Find where the given text appears and provide that cell's center as (x, y) coordinate. 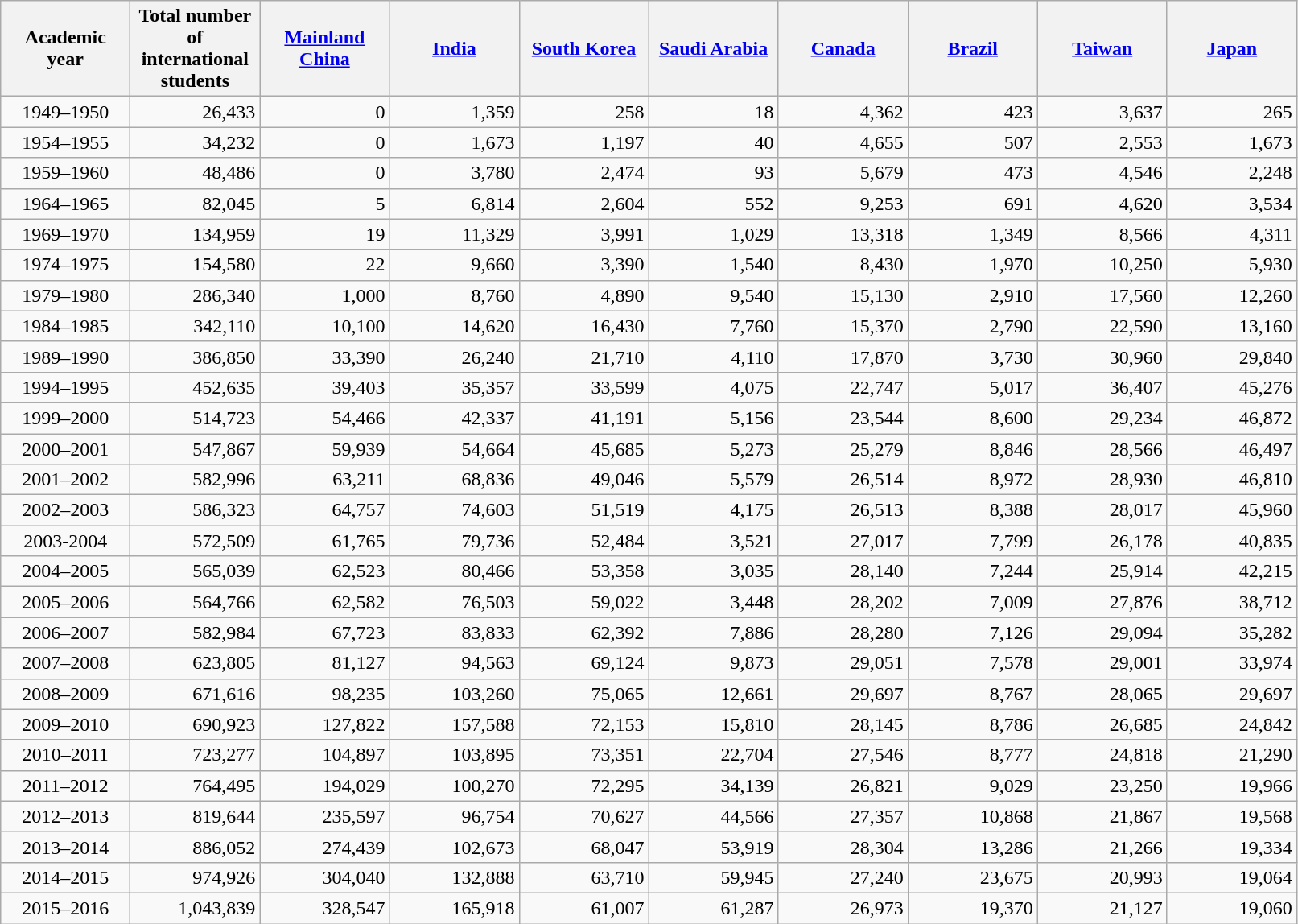
286,340 (195, 295)
974,926 (195, 877)
103,895 (454, 755)
46,810 (1231, 480)
Canada (843, 48)
Saudi Arabia (713, 48)
19,060 (1231, 908)
2013–2014 (66, 847)
19,966 (1231, 786)
514,723 (195, 418)
53,919 (713, 847)
2011–2012 (66, 786)
35,282 (1231, 633)
49,046 (584, 480)
28,930 (1102, 480)
40,835 (1231, 541)
33,974 (1231, 663)
7,578 (972, 663)
102,673 (454, 847)
26,514 (843, 480)
819,644 (195, 816)
19,568 (1231, 816)
423 (972, 112)
13,160 (1231, 326)
26,973 (843, 908)
22,704 (713, 755)
8,388 (972, 510)
34,232 (195, 142)
54,664 (454, 448)
10,250 (1102, 265)
304,040 (325, 877)
764,495 (195, 786)
17,560 (1102, 295)
3,534 (1231, 204)
194,029 (325, 786)
5,679 (843, 173)
23,675 (972, 877)
154,580 (195, 265)
5,579 (713, 480)
582,996 (195, 480)
2014–2015 (66, 877)
29,001 (1102, 663)
28,145 (843, 724)
59,945 (713, 877)
1949–1950 (66, 112)
75,065 (584, 694)
1999–2000 (66, 418)
690,923 (195, 724)
13,286 (972, 847)
1,359 (454, 112)
7,126 (972, 633)
1,540 (713, 265)
5,156 (713, 418)
7,886 (713, 633)
7,760 (713, 326)
46,497 (1231, 448)
564,766 (195, 602)
29,051 (843, 663)
52,484 (584, 541)
2010–2011 (66, 755)
Mainland China (325, 48)
4,620 (1102, 204)
15,370 (843, 326)
26,513 (843, 510)
5,273 (713, 448)
Japan (1231, 48)
5 (325, 204)
India (454, 48)
South Korea (584, 48)
5,017 (972, 387)
132,888 (454, 877)
2009–2010 (66, 724)
6,814 (454, 204)
2006–2007 (66, 633)
19,370 (972, 908)
29,234 (1102, 418)
82,045 (195, 204)
1964–1965 (66, 204)
16,430 (584, 326)
3,780 (454, 173)
2002–2003 (66, 510)
3,637 (1102, 112)
61,007 (584, 908)
9,660 (454, 265)
53,358 (584, 571)
1989–1990 (66, 357)
80,466 (454, 571)
157,588 (454, 724)
23,250 (1102, 786)
Taiwan (1102, 48)
54,466 (325, 418)
11,329 (454, 234)
21,290 (1231, 755)
1994–1995 (66, 387)
12,661 (713, 694)
1,349 (972, 234)
61,287 (713, 908)
4,546 (1102, 173)
9,873 (713, 663)
4,655 (843, 142)
4,311 (1231, 234)
21,867 (1102, 816)
4,175 (713, 510)
1974–1975 (66, 265)
76,503 (454, 602)
18 (713, 112)
48,486 (195, 173)
45,960 (1231, 510)
30,960 (1102, 357)
Academic year (66, 48)
2001–2002 (66, 480)
9,029 (972, 786)
691 (972, 204)
1,000 (325, 295)
26,240 (454, 357)
4,110 (713, 357)
33,390 (325, 357)
Brazil (972, 48)
2,248 (1231, 173)
40 (713, 142)
258 (584, 112)
4,362 (843, 112)
103,260 (454, 694)
12,260 (1231, 295)
1,197 (584, 142)
3,035 (713, 571)
473 (972, 173)
507 (972, 142)
63,710 (584, 877)
547,867 (195, 448)
2015–2016 (66, 908)
28,065 (1102, 694)
15,130 (843, 295)
22,747 (843, 387)
2,910 (972, 295)
64,757 (325, 510)
21,127 (1102, 908)
9,253 (843, 204)
27,240 (843, 877)
27,546 (843, 755)
2000–2001 (66, 448)
9,540 (713, 295)
104,897 (325, 755)
28,202 (843, 602)
2004–2005 (66, 571)
8,972 (972, 480)
3,730 (972, 357)
69,124 (584, 663)
28,566 (1102, 448)
13,318 (843, 234)
100,270 (454, 786)
68,836 (454, 480)
26,433 (195, 112)
623,805 (195, 663)
1979–1980 (66, 295)
1,970 (972, 265)
7,009 (972, 602)
5,930 (1231, 265)
1,043,839 (195, 908)
20,993 (1102, 877)
3,521 (713, 541)
70,627 (584, 816)
2007–2008 (66, 663)
68,047 (584, 847)
25,914 (1102, 571)
14,620 (454, 326)
2008–2009 (66, 694)
8,846 (972, 448)
62,392 (584, 633)
81,127 (325, 663)
723,277 (195, 755)
19,334 (1231, 847)
46,872 (1231, 418)
29,094 (1102, 633)
452,635 (195, 387)
19 (325, 234)
21,710 (584, 357)
2003-2004 (66, 541)
2005–2006 (66, 602)
59,939 (325, 448)
29,840 (1231, 357)
35,357 (454, 387)
342,110 (195, 326)
8,566 (1102, 234)
572,509 (195, 541)
28,280 (843, 633)
1969–1970 (66, 234)
26,685 (1102, 724)
22,590 (1102, 326)
26,178 (1102, 541)
59,022 (584, 602)
8,777 (972, 755)
7,799 (972, 541)
24,818 (1102, 755)
1959–1960 (66, 173)
93 (713, 173)
72,153 (584, 724)
25,279 (843, 448)
886,052 (195, 847)
41,191 (584, 418)
28,304 (843, 847)
8,786 (972, 724)
17,870 (843, 357)
73,351 (584, 755)
45,276 (1231, 387)
1954–1955 (66, 142)
94,563 (454, 663)
63,211 (325, 480)
8,430 (843, 265)
134,959 (195, 234)
27,357 (843, 816)
96,754 (454, 816)
74,603 (454, 510)
27,876 (1102, 602)
23,544 (843, 418)
165,918 (454, 908)
19,064 (1231, 877)
2,790 (972, 326)
27,017 (843, 541)
62,523 (325, 571)
36,407 (1102, 387)
34,139 (713, 786)
21,266 (1102, 847)
38,712 (1231, 602)
28,140 (843, 571)
265 (1231, 112)
10,868 (972, 816)
42,215 (1231, 571)
98,235 (325, 694)
3,448 (713, 602)
22 (325, 265)
565,039 (195, 571)
2,553 (1102, 142)
79,736 (454, 541)
10,100 (325, 326)
328,547 (325, 908)
24,842 (1231, 724)
45,685 (584, 448)
4,890 (584, 295)
83,833 (454, 633)
1,029 (713, 234)
26,821 (843, 786)
8,767 (972, 694)
39,403 (325, 387)
62,582 (325, 602)
33,599 (584, 387)
72,295 (584, 786)
15,810 (713, 724)
67,723 (325, 633)
51,519 (584, 510)
7,244 (972, 571)
42,337 (454, 418)
4,075 (713, 387)
386,850 (195, 357)
2,604 (584, 204)
Total number of international students (195, 48)
8,600 (972, 418)
127,822 (325, 724)
586,323 (195, 510)
8,760 (454, 295)
44,566 (713, 816)
2,474 (584, 173)
671,616 (195, 694)
3,991 (584, 234)
28,017 (1102, 510)
274,439 (325, 847)
582,984 (195, 633)
552 (713, 204)
3,390 (584, 265)
2012–2013 (66, 816)
61,765 (325, 541)
235,597 (325, 816)
1984–1985 (66, 326)
